Extract the [x, y] coordinate from the center of the cell holding the provided text.  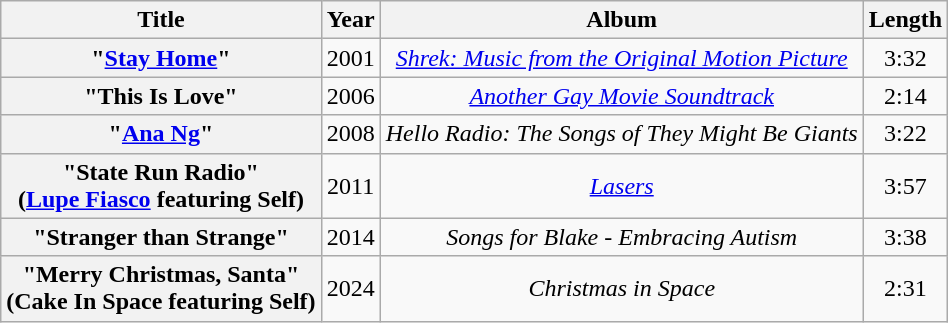
"Ana Ng" [161, 134]
"State Run Radio"(Lupe Fiasco featuring Self) [161, 186]
2011 [350, 186]
"Stranger than Strange" [161, 237]
"Stay Home" [161, 58]
2024 [350, 288]
2:14 [905, 96]
Christmas in Space [622, 288]
2014 [350, 237]
3:22 [905, 134]
3:32 [905, 58]
2:31 [905, 288]
2006 [350, 96]
Hello Radio: The Songs of They Might Be Giants [622, 134]
Another Gay Movie Soundtrack [622, 96]
2008 [350, 134]
3:38 [905, 237]
Year [350, 20]
3:57 [905, 186]
Songs for Blake - Embracing Autism [622, 237]
Length [905, 20]
Title [161, 20]
"This Is Love" [161, 96]
"Merry Christmas, Santa"(Cake In Space featuring Self) [161, 288]
2001 [350, 58]
Lasers [622, 186]
Shrek: Music from the Original Motion Picture [622, 58]
Album [622, 20]
